Locate the cell with the specified text and output its (x, y) center coordinate. 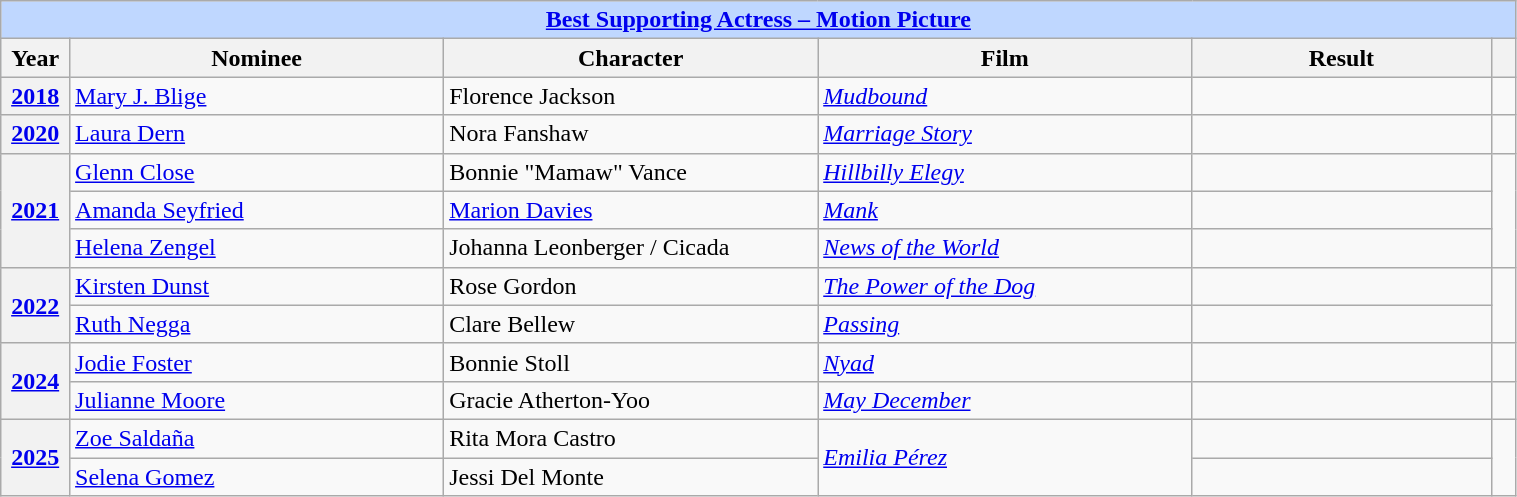
Clare Bellew (631, 324)
2020 (36, 134)
Rita Mora Castro (631, 438)
Laura Dern (257, 134)
Jodie Foster (257, 362)
Nominee (257, 58)
2022 (36, 305)
2018 (36, 96)
Glenn Close (257, 172)
Johanna Leonberger / Cicada (631, 248)
Selena Gomez (257, 477)
Best Supporting Actress – Motion Picture (758, 20)
Passing (1005, 324)
May December (1005, 400)
Helena Zengel (257, 248)
The Power of the Dog (1005, 286)
Marion Davies (631, 210)
Result (1342, 58)
Nyad (1005, 362)
Film (1005, 58)
Character (631, 58)
Kirsten Dunst (257, 286)
Nora Fanshaw (631, 134)
Year (36, 58)
Jessi Del Monte (631, 477)
Marriage Story (1005, 134)
Florence Jackson (631, 96)
Gracie Atherton-Yoo (631, 400)
News of the World (1005, 248)
Bonnie "Mamaw" Vance (631, 172)
2021 (36, 210)
Amanda Seyfried (257, 210)
Zoe Saldaña (257, 438)
Emilia Pérez (1005, 457)
Mank (1005, 210)
2024 (36, 381)
Hillbilly Elegy (1005, 172)
2025 (36, 457)
Julianne Moore (257, 400)
Bonnie Stoll (631, 362)
Ruth Negga (257, 324)
Mudbound (1005, 96)
Mary J. Blige (257, 96)
Rose Gordon (631, 286)
